Search for the cell housing the specified text and yield its (X, Y) center coordinate. 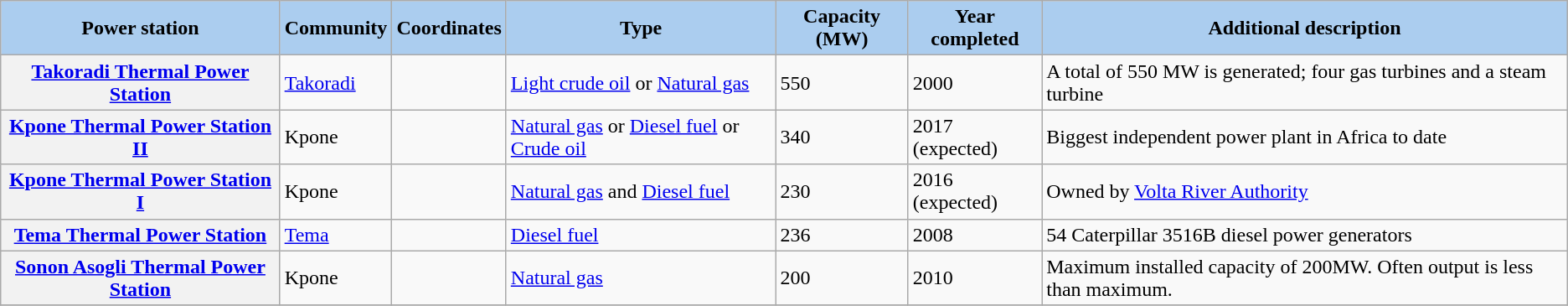
Kpone Thermal Power Station I (141, 191)
Sonon Asogli Thermal Power Station (141, 278)
Tema Thermal Power Station (141, 235)
2016 (expected) (975, 191)
Capacity (MW) (842, 29)
Power station (141, 29)
2010 (975, 278)
340 (842, 137)
200 (842, 278)
Type (641, 29)
Light crude oil or Natural gas (641, 82)
Takoradi (336, 82)
Natural gas or Diesel fuel or Crude oil (641, 137)
236 (842, 235)
Kpone Thermal Power Station II (141, 137)
2017 (expected) (975, 137)
Natural gas and Diesel fuel (641, 191)
550 (842, 82)
2008 (975, 235)
230 (842, 191)
A total of 550 MW is generated; four gas turbines and a steam turbine (1305, 82)
Biggest independent power plant in Africa to date (1305, 137)
54 Caterpillar 3516B diesel power generators (1305, 235)
2000 (975, 82)
Year completed (975, 29)
Community (336, 29)
Maximum installed capacity of 200MW. Often output is less than maximum. (1305, 278)
Takoradi Thermal Power Station (141, 82)
Owned by Volta River Authority (1305, 191)
Natural gas (641, 278)
Tema (336, 235)
Coordinates (449, 29)
Diesel fuel (641, 235)
Additional description (1305, 29)
